Provide the (x, y) coordinate of the cell's center where the given text is located.  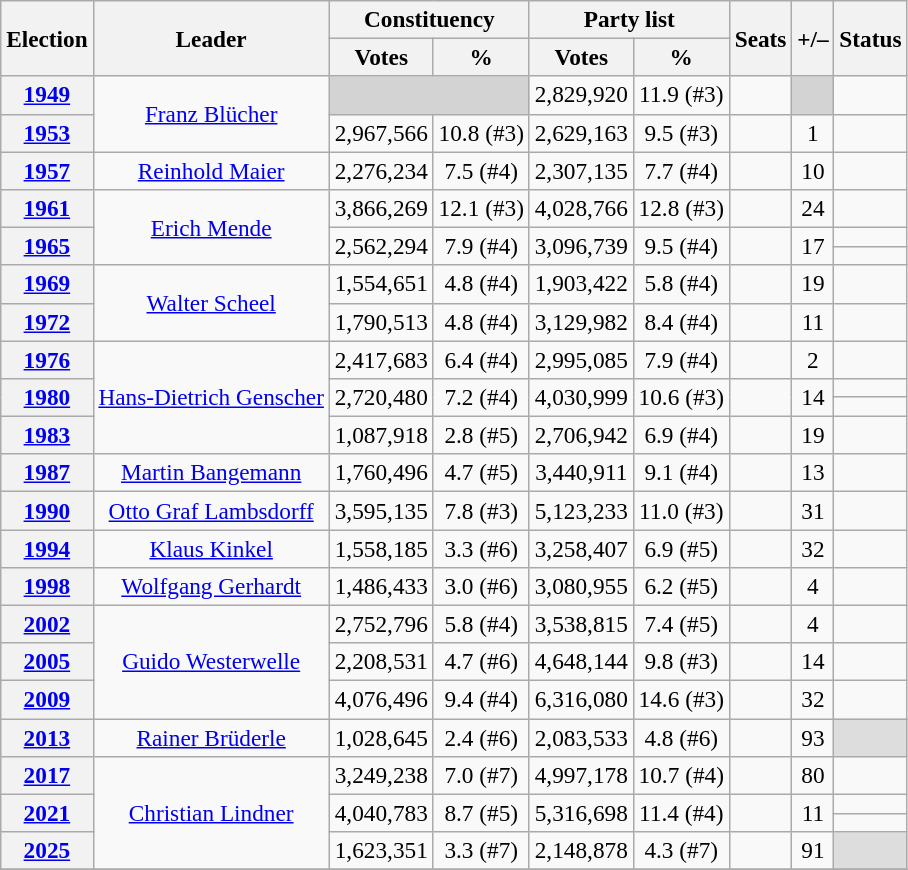
4,030,999 (581, 397)
2,720,480 (381, 397)
13 (813, 473)
2,829,920 (581, 95)
4,040,783 (381, 813)
10.7 (#4) (681, 775)
3,866,269 (381, 208)
7.0 (#7) (481, 775)
80 (813, 775)
1,087,918 (381, 435)
Status (870, 38)
7.7 (#4) (681, 170)
6.9 (#5) (681, 548)
Martin Bangemann (211, 473)
1976 (47, 359)
4,997,178 (581, 775)
6.9 (#4) (681, 435)
2005 (47, 662)
2,562,294 (381, 246)
11.4 (#4) (681, 813)
Otto Graf Lambsdorff (211, 510)
1983 (47, 435)
1987 (47, 473)
2009 (47, 699)
1,903,422 (581, 284)
8.7 (#5) (481, 813)
2,629,163 (581, 133)
12.8 (#3) (681, 208)
1980 (47, 397)
1998 (47, 586)
2,706,942 (581, 435)
Hans-Dietrich Genscher (211, 396)
2,417,683 (381, 359)
Rainer Brüderle (211, 737)
3,129,982 (581, 322)
5,123,233 (581, 510)
8.4 (#4) (681, 322)
Wolfgang Gerhardt (211, 586)
4.7 (#6) (481, 662)
1990 (47, 510)
1953 (47, 133)
24 (813, 208)
3,595,135 (381, 510)
9.1 (#4) (681, 473)
12.1 (#3) (481, 208)
4.8 (#6) (681, 737)
1,558,185 (381, 548)
9.4 (#4) (481, 699)
Election (47, 38)
7.8 (#3) (481, 510)
Erich Mende (211, 227)
3,258,407 (581, 548)
3,096,739 (581, 246)
3,080,955 (581, 586)
1,554,651 (381, 284)
2013 (47, 737)
1965 (47, 246)
2,083,533 (581, 737)
31 (813, 510)
91 (813, 850)
9.5 (#4) (681, 246)
5,316,698 (581, 813)
1,790,513 (381, 322)
2.8 (#5) (481, 435)
Walter Scheel (211, 303)
14.6 (#3) (681, 699)
7.4 (#5) (681, 624)
2,307,135 (581, 170)
3,440,911 (581, 473)
4.7 (#5) (481, 473)
1,028,645 (381, 737)
2,967,566 (381, 133)
9.5 (#3) (681, 133)
Reinhold Maier (211, 170)
Guido Westerwelle (211, 662)
2002 (47, 624)
2 (813, 359)
1,486,433 (381, 586)
3.0 (#6) (481, 586)
2,276,234 (381, 170)
3.3 (#7) (481, 850)
Klaus Kinkel (211, 548)
9.8 (#3) (681, 662)
10.6 (#3) (681, 397)
2017 (47, 775)
1,760,496 (381, 473)
1 (813, 133)
2,208,531 (381, 662)
Party list (629, 19)
2.4 (#6) (481, 737)
1,623,351 (381, 850)
+/– (813, 38)
93 (813, 737)
11.9 (#3) (681, 95)
7.5 (#4) (481, 170)
2025 (47, 850)
10.8 (#3) (481, 133)
Seats (760, 38)
2,148,878 (581, 850)
1969 (47, 284)
3.3 (#6) (481, 548)
17 (813, 246)
6,316,080 (581, 699)
1957 (47, 170)
4,648,144 (581, 662)
3,538,815 (581, 624)
4,028,766 (581, 208)
Franz Blücher (211, 114)
2021 (47, 813)
4,076,496 (381, 699)
4.3 (#7) (681, 850)
10 (813, 170)
11.0 (#3) (681, 510)
Christian Lindner (211, 812)
2,752,796 (381, 624)
1972 (47, 322)
1961 (47, 208)
3,249,238 (381, 775)
Leader (211, 38)
7.2 (#4) (481, 397)
1994 (47, 548)
1949 (47, 95)
6.4 (#4) (481, 359)
2,995,085 (581, 359)
Constituency (429, 19)
6.2 (#5) (681, 586)
